Return the (X, Y) coordinate for the center point of the cell that contains the specified text.  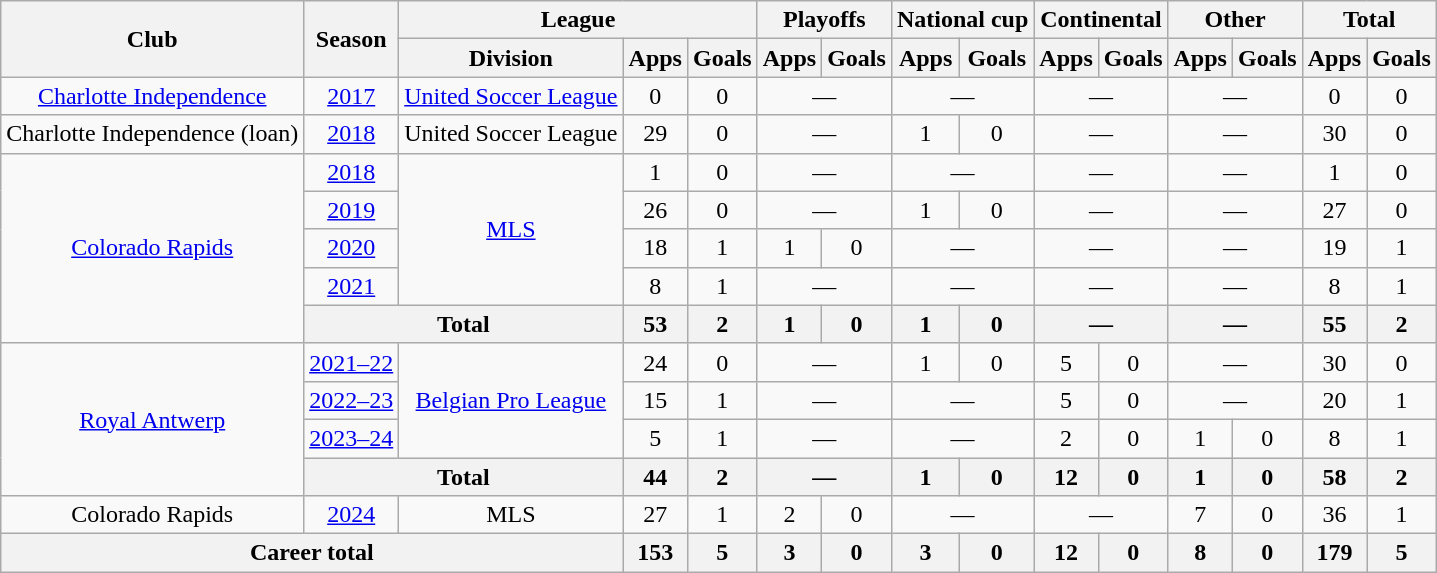
Club (152, 39)
2023–24 (352, 438)
36 (1334, 515)
Playoffs (824, 20)
Division (511, 58)
53 (655, 324)
2021–22 (352, 362)
2024 (352, 515)
Charlotte Independence (152, 96)
2020 (352, 248)
Career total (312, 553)
58 (1334, 477)
Belgian Pro League (511, 400)
18 (655, 248)
2019 (352, 210)
153 (655, 553)
55 (1334, 324)
Continental (1101, 20)
44 (655, 477)
179 (1334, 553)
2021 (352, 286)
Season (352, 39)
Charlotte Independence (loan) (152, 134)
Royal Antwerp (152, 419)
19 (1334, 248)
2017 (352, 96)
26 (655, 210)
Other (1235, 20)
29 (655, 134)
National cup (962, 20)
2022–23 (352, 400)
20 (1334, 400)
15 (655, 400)
7 (1200, 515)
24 (655, 362)
League (578, 20)
